Detect which cell encompasses the target text, then output its [x, y] center coordinate. 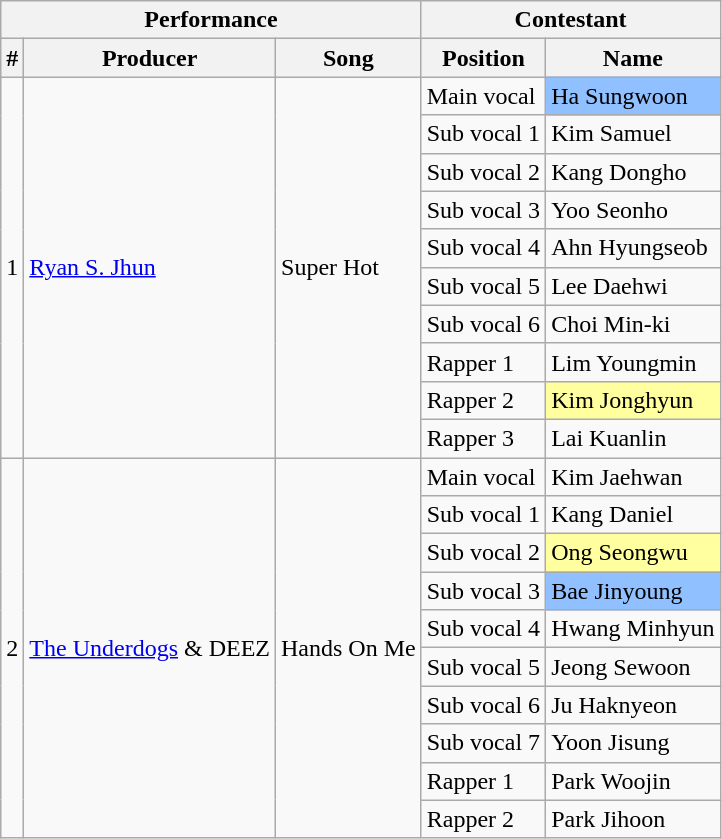
Ju Haknyeon [633, 705]
Hwang Minhyun [633, 629]
1 [12, 268]
Yoo Seonho [633, 210]
Hands On Me [349, 648]
Kim Samuel [633, 134]
Producer [150, 58]
Kang Daniel [633, 515]
Rapper 3 [483, 438]
Ong Seongwu [633, 553]
Sub vocal 7 [483, 743]
Yoon Jisung [633, 743]
Bae Jinyoung [633, 591]
Lee Daehwi [633, 286]
Kang Dongho [633, 172]
Kim Jonghyun [633, 400]
Position [483, 58]
# [12, 58]
Song [349, 58]
Park Woojin [633, 781]
Choi Min-ki [633, 324]
Ryan S. Jhun [150, 268]
Lai Kuanlin [633, 438]
Ahn Hyungseob [633, 248]
The Underdogs & DEEZ [150, 648]
2 [12, 648]
Name [633, 58]
Performance [211, 20]
Park Jihoon [633, 819]
Ha Sungwoon [633, 96]
Lim Youngmin [633, 362]
Jeong Sewoon [633, 667]
Contestant [570, 20]
Super Hot [349, 268]
Kim Jaehwan [633, 477]
